Locate the cell with the specified text and output its [x, y] center coordinate. 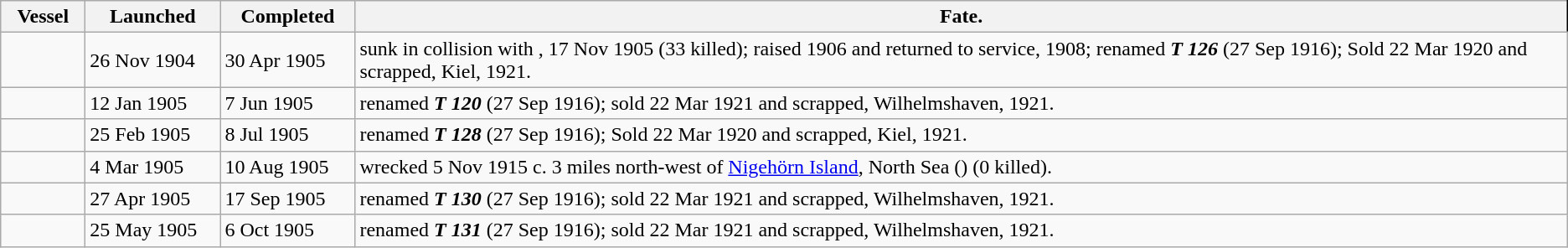
wrecked 5 Nov 1915 c. 3 miles north-west of Nigehörn Island, North Sea () (0 killed). [962, 167]
7 Jun 1905 [288, 103]
30 Apr 1905 [288, 60]
renamed T 131 (27 Sep 1916); sold 22 Mar 1921 and scrapped, Wilhelmshaven, 1921. [962, 230]
8 Jul 1905 [288, 135]
Launched [152, 17]
25 May 1905 [152, 230]
27 Apr 1905 [152, 199]
17 Sep 1905 [288, 199]
Completed [288, 17]
renamed T 120 (27 Sep 1916); sold 22 Mar 1921 and scrapped, Wilhelmshaven, 1921. [962, 103]
4 Mar 1905 [152, 167]
10 Aug 1905 [288, 167]
25 Feb 1905 [152, 135]
6 Oct 1905 [288, 230]
renamed T 128 (27 Sep 1916); Sold 22 Mar 1920 and scrapped, Kiel, 1921. [962, 135]
renamed T 130 (27 Sep 1916); sold 22 Mar 1921 and scrapped, Wilhelmshaven, 1921. [962, 199]
26 Nov 1904 [152, 60]
Fate. [962, 17]
Vessel [44, 17]
12 Jan 1905 [152, 103]
